Scan for the cell matching the given text and deliver its [x, y] coordinate at center. 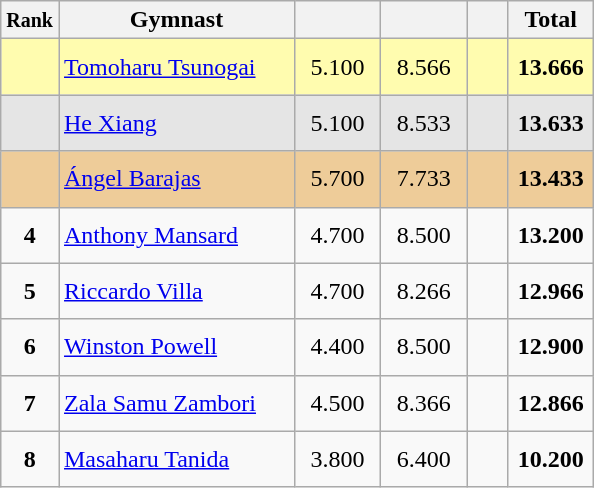
4.500 [338, 403]
10.200 [551, 459]
Ángel Barajas [176, 179]
7.733 [424, 179]
13.633 [551, 123]
Masaharu Tanida [176, 459]
8.266 [424, 291]
He Xiang [176, 123]
7 [30, 403]
8 [30, 459]
12.966 [551, 291]
13.666 [551, 67]
8.366 [424, 403]
12.866 [551, 403]
Anthony Mansard [176, 235]
5 [30, 291]
3.800 [338, 459]
8.533 [424, 123]
5.700 [338, 179]
Tomoharu Tsunogai [176, 67]
Rank [30, 20]
Winston Powell [176, 347]
6 [30, 347]
12.900 [551, 347]
13.200 [551, 235]
Riccardo Villa [176, 291]
Total [551, 20]
6.400 [424, 459]
4 [30, 235]
Gymnast [176, 20]
Zala Samu Zambori [176, 403]
8.566 [424, 67]
13.433 [551, 179]
4.400 [338, 347]
